For the text-containing cell, return its midpoint in (X, Y) coordinate format. 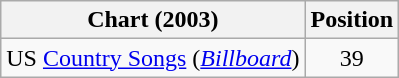
Chart (2003) (153, 20)
39 (352, 58)
US Country Songs (Billboard) (153, 58)
Position (352, 20)
